Extract the [x, y] coordinate from the center of the cell holding the provided text.  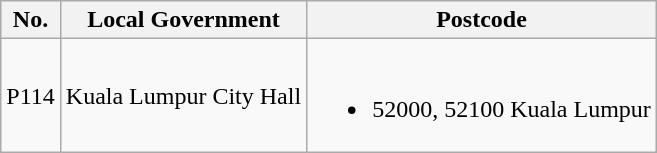
Local Government [183, 20]
Kuala Lumpur City Hall [183, 96]
Postcode [482, 20]
P114 [31, 96]
52000, 52100 Kuala Lumpur [482, 96]
No. [31, 20]
